Output the [X, Y] coordinate of the center of the cell containing the given text.  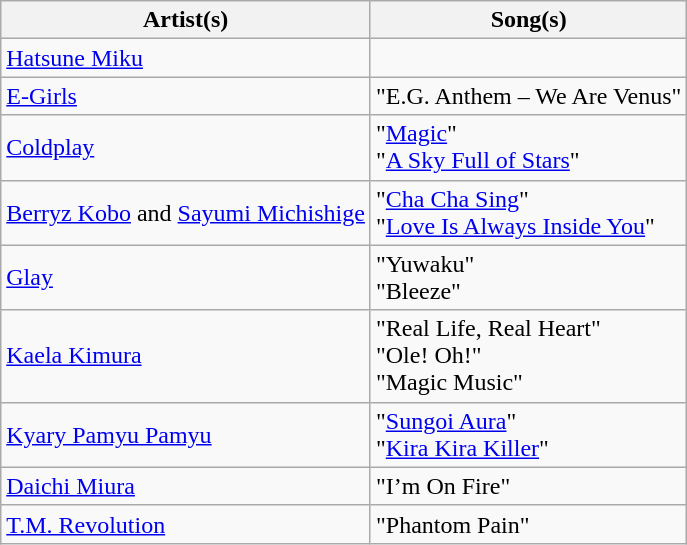
"Magic""A Sky Full of Stars" [528, 148]
Kaela Kimura [186, 356]
"Cha Cha Sing""Love Is Always Inside You" [528, 212]
"Yuwaku""Bleeze" [528, 278]
"E.G. Anthem – We Are Venus" [528, 96]
"Phantom Pain" [528, 524]
Kyary Pamyu Pamyu [186, 434]
"Sungoi Aura""Kira Kira Killer" [528, 434]
Coldplay [186, 148]
E-Girls [186, 96]
Song(s) [528, 20]
Glay [186, 278]
"Real Life, Real Heart""Ole! Oh!""Magic Music" [528, 356]
Hatsune Miku [186, 58]
Daichi Miura [186, 486]
"I’m On Fire" [528, 486]
T.M. Revolution [186, 524]
Berryz Kobo and Sayumi Michishige [186, 212]
Artist(s) [186, 20]
